Pinpoint the cell where the given text exists, returning its (x, y) midpoint coordinate. 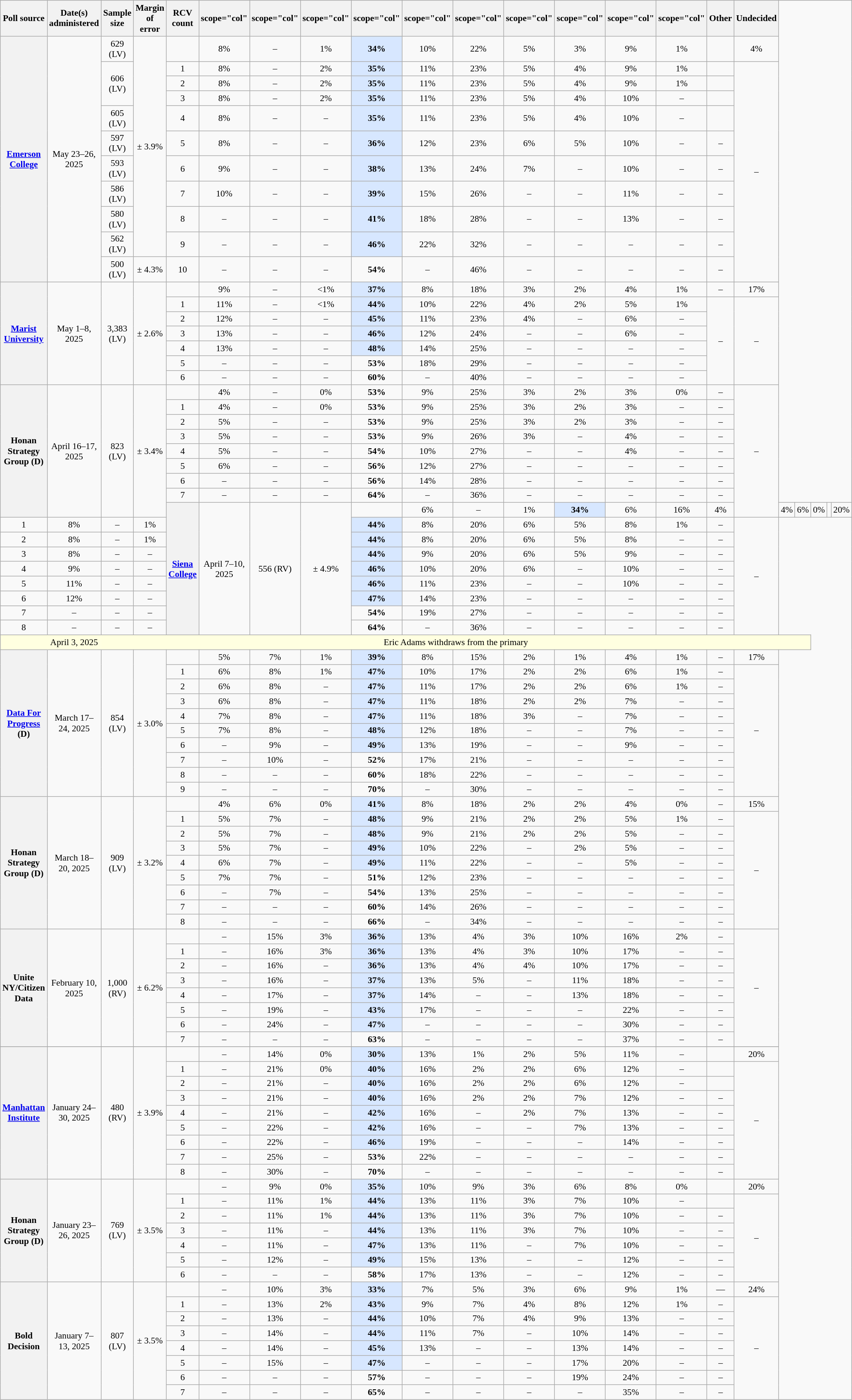
10 (182, 270)
58% (376, 1275)
29% (478, 363)
Data For Progress (D) (24, 723)
Marist University (24, 333)
May 23–26, 2025 (74, 159)
Bold Decision (24, 1341)
629 (LV) (117, 49)
Undecided (756, 18)
± 3.4% (150, 452)
580 (LV) (117, 219)
± 4.3% (150, 270)
RCVcount (182, 18)
± 4.9% (326, 569)
38% (376, 168)
33% (376, 1289)
February 10, 2025 (74, 988)
April 3, 2025 (74, 643)
Eric Adams withdraws from the primary (456, 643)
500 (LV) (117, 270)
605 (LV) (117, 118)
1,000 (RV) (117, 988)
769 (LV) (117, 1231)
586 (LV) (117, 194)
Date(s)administered (74, 18)
Samplesize (117, 18)
± 2.6% (150, 333)
± 3.0% (150, 723)
Unite NY/Citizen Data (24, 988)
32% (478, 244)
57% (376, 1378)
556 (RV) (275, 569)
66% (376, 922)
63% (376, 1040)
65% (376, 1393)
Marginof error (150, 18)
± 3.2% (150, 863)
51% (376, 878)
April 7–10, 2025 (225, 569)
597 (LV) (117, 144)
January 23–26, 2025 (74, 1231)
Poll source (24, 18)
52% (376, 760)
593 (LV) (117, 168)
March 17–24, 2025 (74, 723)
Emerson College (24, 159)
823 (LV) (117, 452)
Other (721, 18)
562 (LV) (117, 244)
Siena College (182, 569)
606 (LV) (117, 83)
807 (LV) (117, 1341)
January 7–13, 2025 (74, 1341)
± 6.2% (150, 988)
— (721, 1289)
April 16–17, 2025 (74, 452)
May 1–8, 2025 (74, 333)
January 24–30, 2025 (74, 1113)
Manhattan Institute (24, 1113)
854 (LV) (117, 723)
3,383 (LV) (117, 333)
909 (LV) (117, 863)
March 18–20, 2025 (74, 863)
480 (RV) (117, 1113)
